For the text-containing cell, return its midpoint in (X, Y) coordinate format. 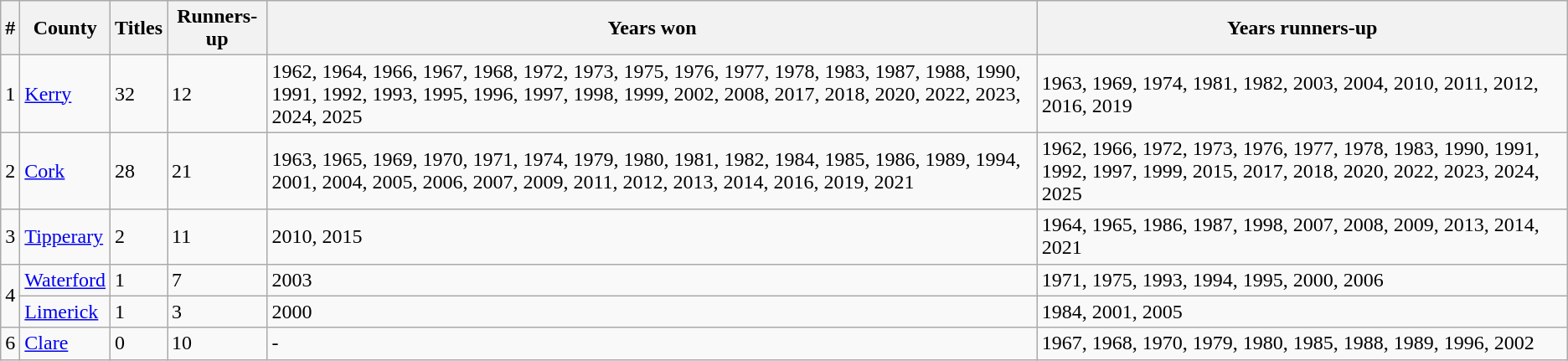
2000 (652, 312)
Clare (65, 343)
Titles (139, 28)
# (10, 28)
0 (139, 343)
32 (139, 94)
Years won (652, 28)
- (652, 343)
Tipperary (65, 236)
Kerry (65, 94)
County (65, 28)
1964, 1965, 1986, 1987, 1998, 2007, 2008, 2009, 2013, 2014, 2021 (1302, 236)
6 (10, 343)
28 (139, 171)
7 (218, 280)
2003 (652, 280)
1971, 1975, 1993, 1994, 1995, 2000, 2006 (1302, 280)
1962, 1966, 1972, 1973, 1976, 1977, 1978, 1983, 1990, 1991, 1992, 1997, 1999, 2015, 2017, 2018, 2020, 2022, 2023, 2024, 2025 (1302, 171)
Cork (65, 171)
11 (218, 236)
1984, 2001, 2005 (1302, 312)
10 (218, 343)
Runners-up (218, 28)
21 (218, 171)
4 (10, 296)
1963, 1969, 1974, 1981, 1982, 2003, 2004, 2010, 2011, 2012, 2016, 2019 (1302, 94)
2010, 2015 (652, 236)
Waterford (65, 280)
1967, 1968, 1970, 1979, 1980, 1985, 1988, 1989, 1996, 2002 (1302, 343)
12 (218, 94)
Limerick (65, 312)
Years runners-up (1302, 28)
